For the text-containing cell, return its midpoint in [X, Y] coordinate format. 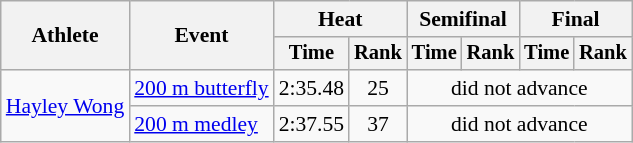
Athlete [66, 36]
Semifinal [463, 19]
Final [575, 19]
25 [378, 88]
200 m medley [201, 124]
2:37.55 [312, 124]
2:35.48 [312, 88]
Heat [340, 19]
37 [378, 124]
Hayley Wong [66, 106]
Event [201, 36]
200 m butterfly [201, 88]
